For the text-containing cell, return its midpoint in (x, y) coordinate format. 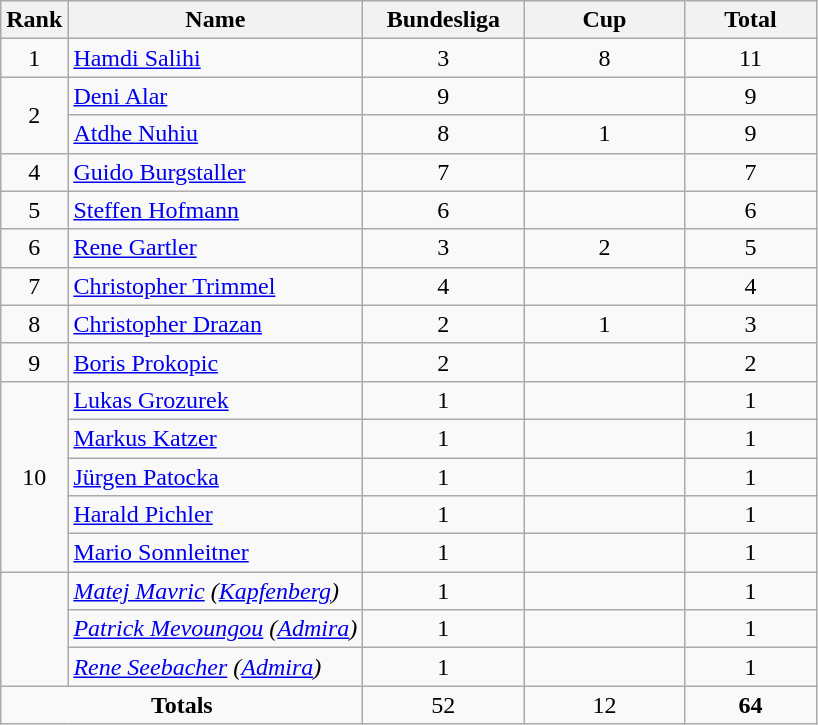
Cup (604, 20)
11 (750, 58)
Totals (182, 705)
Deni Alar (216, 96)
Rene Gartler (216, 248)
10 (34, 476)
Total (750, 20)
Patrick Mevoungou (Admira) (216, 629)
Markus Katzer (216, 438)
Jürgen Patocka (216, 477)
Rene Seebacher (Admira) (216, 667)
Boris Prokopic (216, 362)
Lukas Grozurek (216, 400)
Name (216, 20)
Christopher Trimmel (216, 286)
Matej Mavric (Kapfenberg) (216, 591)
52 (444, 705)
Mario Sonnleitner (216, 553)
Harald Pichler (216, 515)
Atdhe Nuhiu (216, 134)
12 (604, 705)
Hamdi Salihi (216, 58)
Christopher Drazan (216, 324)
64 (750, 705)
Rank (34, 20)
Guido Burgstaller (216, 172)
Steffen Hofmann (216, 210)
Bundesliga (444, 20)
